Determine the (x, y) coordinate at the center of the cell enclosing the given text.  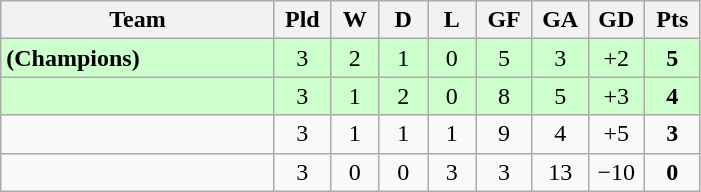
GA (560, 20)
Team (138, 20)
W (354, 20)
L (452, 20)
Pld (302, 20)
13 (560, 172)
D (404, 20)
GD (616, 20)
+3 (616, 96)
GF (504, 20)
+5 (616, 134)
Pts (672, 20)
−10 (616, 172)
+2 (616, 58)
8 (504, 96)
9 (504, 134)
(Champions) (138, 58)
